Extract the [X, Y] coordinate from the center of the cell holding the provided text.  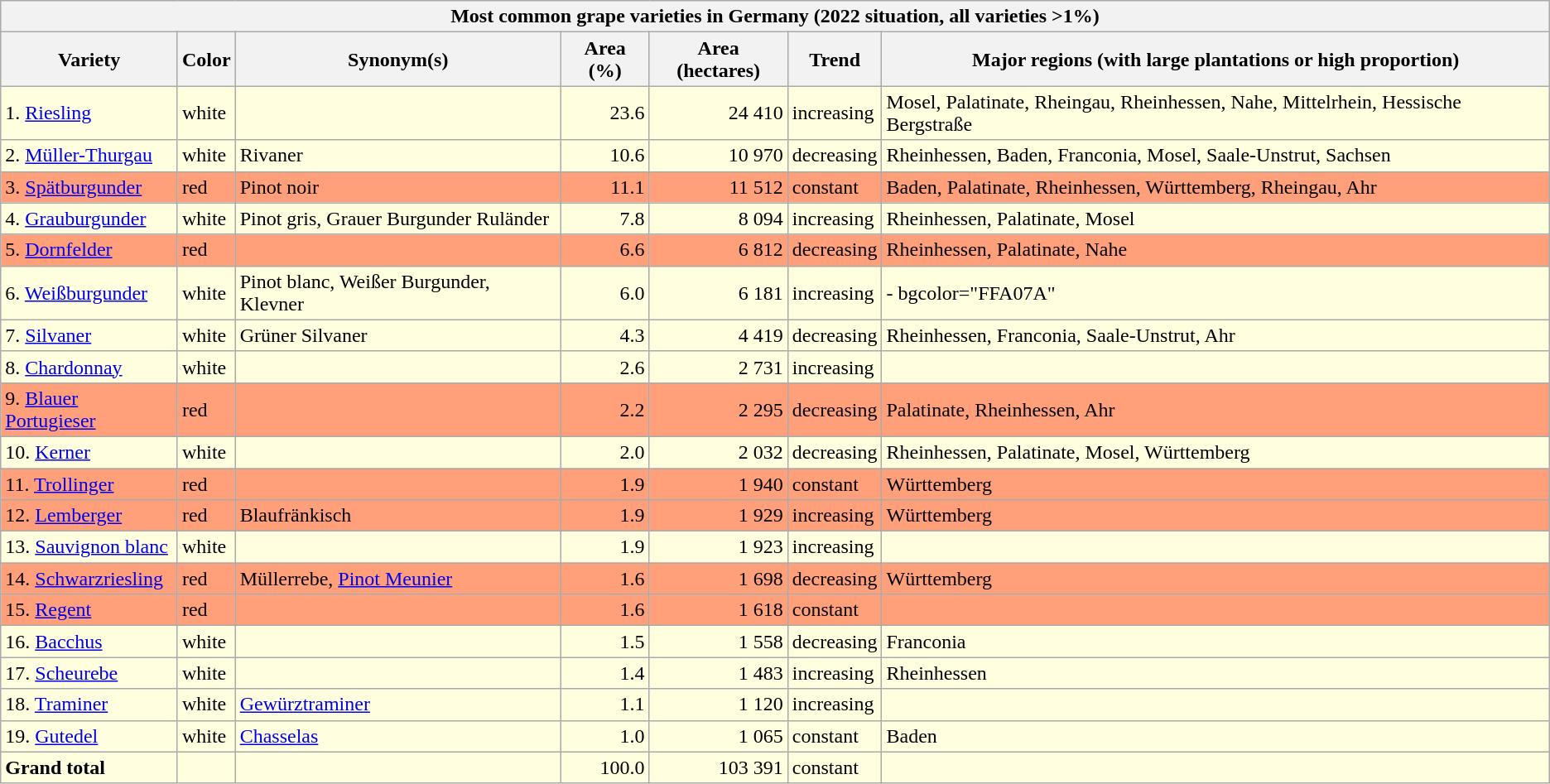
10 970 [719, 156]
Rheinhessen [1215, 673]
Rheinhessen, Palatinate, Nahe [1215, 250]
8 094 [719, 219]
Synonym(s) [397, 60]
4. Grauburgunder [89, 219]
Müllerrebe, Pinot Meunier [397, 579]
2.0 [604, 452]
6 812 [719, 250]
1 923 [719, 547]
24 410 [719, 113]
11 512 [719, 187]
Grand total [89, 767]
1 618 [719, 610]
18. Traminer [89, 705]
Franconia [1215, 642]
Rheinhessen, Palatinate, Mosel, Württemberg [1215, 452]
14. Schwarzriesling [89, 579]
Variety [89, 60]
6.0 [604, 293]
9. Blauer Portugieser [89, 409]
1.0 [604, 736]
19. Gutedel [89, 736]
Baden [1215, 736]
1 940 [719, 484]
12. Lemberger [89, 516]
10.6 [604, 156]
1 698 [719, 579]
11. Trollinger [89, 484]
6 181 [719, 293]
Pinot gris, Grauer Burgunder Ruländer [397, 219]
Rheinhessen, Palatinate, Mosel [1215, 219]
2. Müller-Thurgau [89, 156]
10. Kerner [89, 452]
1 929 [719, 516]
1.1 [604, 705]
1.5 [604, 642]
Rheinhessen, Baden, Franconia, Mosel, Saale-Unstrut, Sachsen [1215, 156]
11.1 [604, 187]
Trend [835, 60]
Chasselas [397, 736]
Mosel, Palatinate, Rheingau, Rheinhessen, Nahe, Mittelrhein, Hessische Bergstraße [1215, 113]
4 419 [719, 335]
- bgcolor="FFA07A" [1215, 293]
13. Sauvignon blanc [89, 547]
6.6 [604, 250]
2 032 [719, 452]
17. Scheurebe [89, 673]
100.0 [604, 767]
1 120 [719, 705]
Pinot blanc, Weißer Burgunder, Klevner [397, 293]
Color [206, 60]
6. Weißburgunder [89, 293]
23.6 [604, 113]
Palatinate, Rheinhessen, Ahr [1215, 409]
103 391 [719, 767]
7. Silvaner [89, 335]
2 731 [719, 367]
7.8 [604, 219]
8. Chardonnay [89, 367]
1 065 [719, 736]
Area (%) [604, 60]
1 558 [719, 642]
Pinot noir [397, 187]
Blaufränkisch [397, 516]
2.6 [604, 367]
Rheinhessen, Franconia, Saale-Unstrut, Ahr [1215, 335]
4.3 [604, 335]
16. Bacchus [89, 642]
2.2 [604, 409]
3. Spätburgunder [89, 187]
Major regions (with large plantations or high proportion) [1215, 60]
15. Regent [89, 610]
Gewürztraminer [397, 705]
Grüner Silvaner [397, 335]
Area (hectares) [719, 60]
Rivaner [397, 156]
Most common grape varieties in Germany (2022 situation, all varieties >1%) [775, 17]
1.4 [604, 673]
Baden, Palatinate, Rheinhessen, Württemberg, Rheingau, Ahr [1215, 187]
1 483 [719, 673]
2 295 [719, 409]
1. Riesling [89, 113]
5. Dornfelder [89, 250]
